Capture the cell that displays the provided text and extract its [x, y] central coordinate. 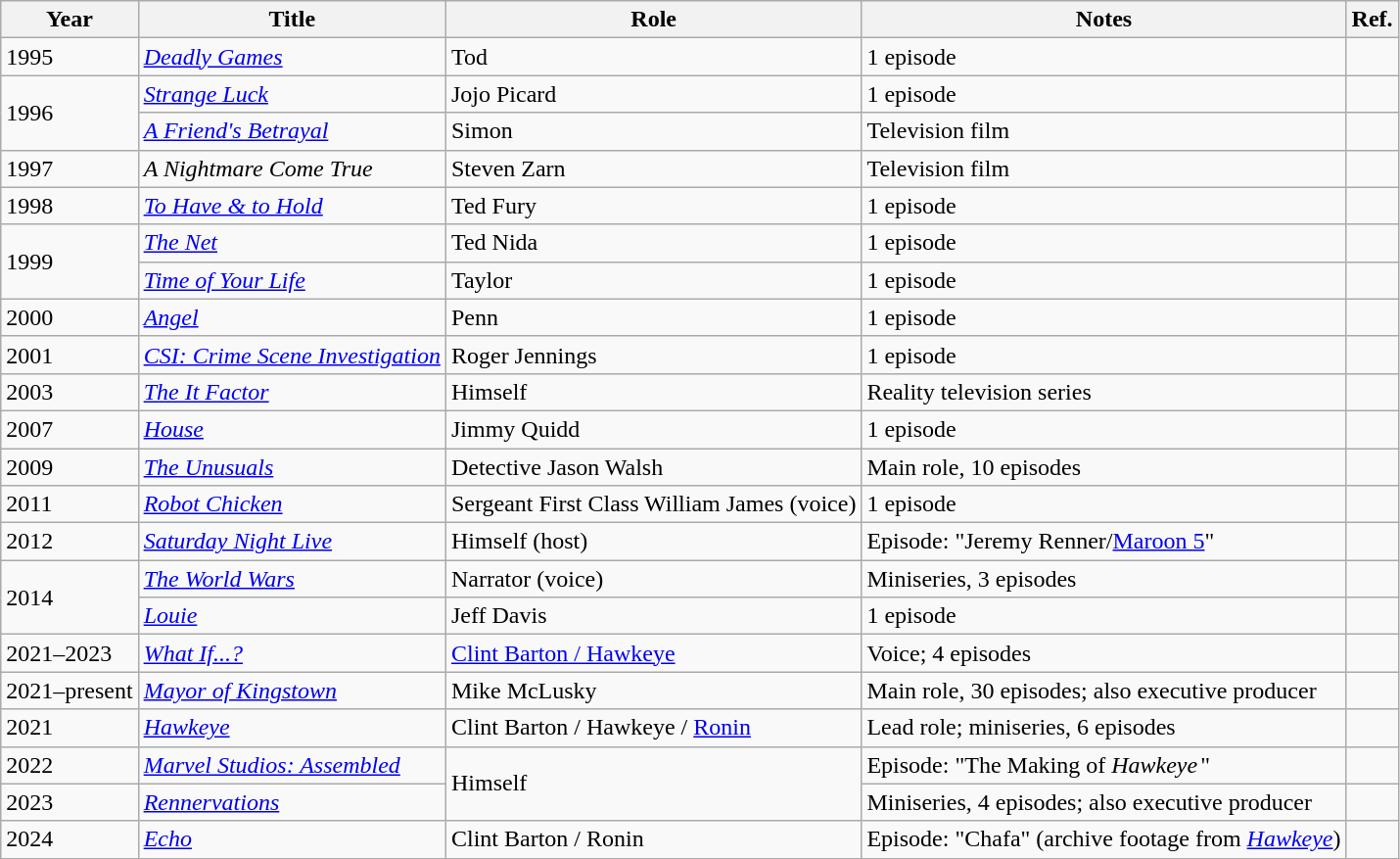
The Unusuals [292, 467]
Jeff Davis [653, 616]
Mayor of Kingstown [292, 691]
Narrator (voice) [653, 579]
Jojo Picard [653, 94]
Clint Barton / Hawkeye [653, 653]
Deadly Games [292, 57]
2000 [70, 317]
Steven Zarn [653, 168]
Jimmy Quidd [653, 429]
Mike McLusky [653, 691]
2021 [70, 728]
Role [653, 20]
Hawkeye [292, 728]
Episode: "Chafa" (archive footage from Hawkeye) [1104, 839]
2021–2023 [70, 653]
Tod [653, 57]
Reality television series [1104, 392]
Ted Fury [653, 206]
Voice; 4 episodes [1104, 653]
Lead role; miniseries, 6 episodes [1104, 728]
Episode: "Jeremy Renner/Maroon 5" [1104, 542]
1997 [70, 168]
Strange Luck [292, 94]
The Net [292, 243]
2024 [70, 839]
Sergeant First Class William James (voice) [653, 504]
Year [70, 20]
Simon [653, 131]
1998 [70, 206]
Miniseries, 4 episodes; also executive producer [1104, 802]
The It Factor [292, 392]
Detective Jason Walsh [653, 467]
Main role, 10 episodes [1104, 467]
Roger Jennings [653, 355]
2023 [70, 802]
Clint Barton / Ronin [653, 839]
Time of Your Life [292, 280]
Angel [292, 317]
Miniseries, 3 episodes [1104, 579]
Robot Chicken [292, 504]
Echo [292, 839]
Main role, 30 episodes; also executive producer [1104, 691]
Louie [292, 616]
Penn [653, 317]
1996 [70, 113]
House [292, 429]
Rennervations [292, 802]
To Have & to Hold [292, 206]
2009 [70, 467]
2012 [70, 542]
Saturday Night Live [292, 542]
The World Wars [292, 579]
Marvel Studios: Assembled [292, 765]
2014 [70, 597]
Notes [1104, 20]
2003 [70, 392]
2007 [70, 429]
2022 [70, 765]
Taylor [653, 280]
Episode: "The Making of Hawkeye " [1104, 765]
1999 [70, 262]
Ref. [1373, 20]
Himself (host) [653, 542]
Ted Nida [653, 243]
CSI: Crime Scene Investigation [292, 355]
2021–present [70, 691]
Clint Barton / Hawkeye / Ronin [653, 728]
1995 [70, 57]
2011 [70, 504]
A Friend's Betrayal [292, 131]
A Nightmare Come True [292, 168]
2001 [70, 355]
Title [292, 20]
What If...? [292, 653]
